Search for the cell housing the specified text and yield its [x, y] center coordinate. 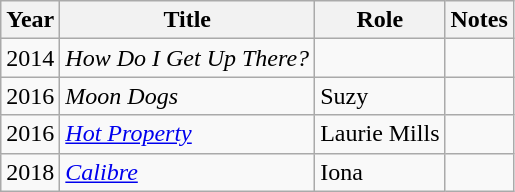
Suzy [380, 96]
Title [188, 20]
Notes [479, 20]
2018 [30, 172]
Laurie Mills [380, 134]
Role [380, 20]
How Do I Get Up There? [188, 58]
Hot Property [188, 134]
Year [30, 20]
Calibre [188, 172]
2014 [30, 58]
Iona [380, 172]
Moon Dogs [188, 96]
